Pinpoint the cell where the given text exists, returning its [x, y] midpoint coordinate. 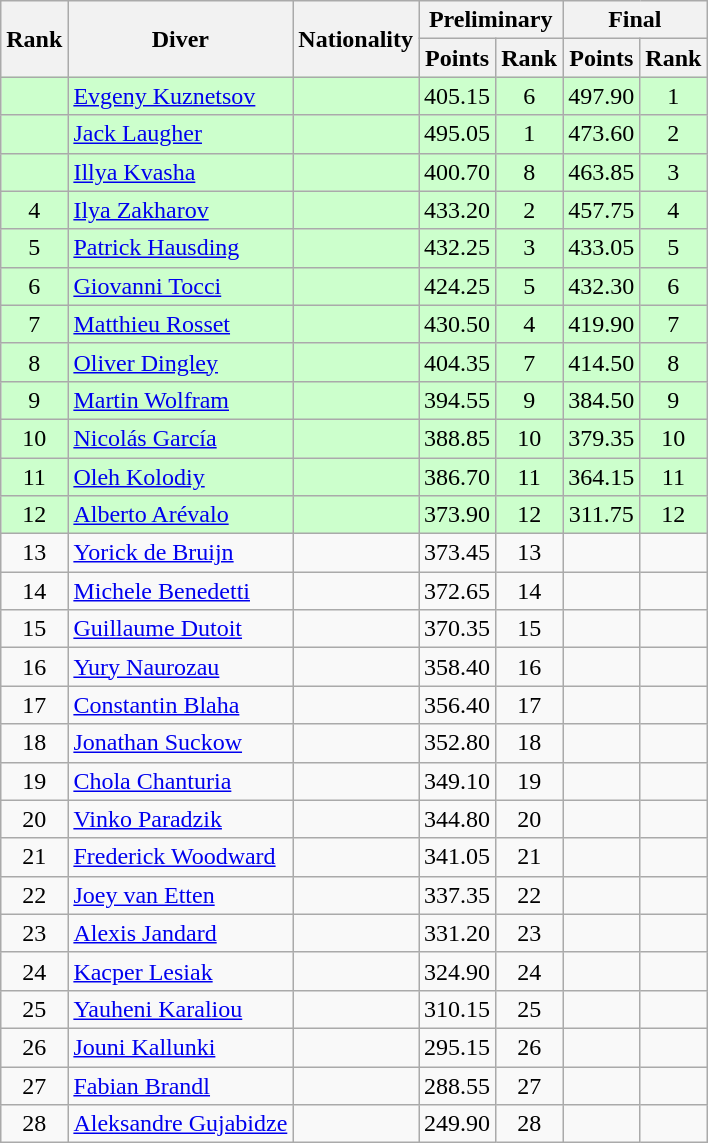
364.15 [602, 477]
495.05 [458, 134]
Evgeny Kuznetsov [180, 96]
288.55 [458, 1085]
Yauheni Karaliou [180, 1009]
Constantin Blaha [180, 705]
386.70 [458, 477]
Oleh Kolodiy [180, 477]
497.90 [602, 96]
Jonathan Suckow [180, 743]
372.65 [458, 591]
337.35 [458, 895]
249.90 [458, 1124]
457.75 [602, 210]
379.35 [602, 438]
295.15 [458, 1047]
473.60 [602, 134]
433.05 [602, 248]
388.85 [458, 438]
430.50 [458, 324]
344.80 [458, 819]
384.50 [602, 400]
Yury Naurozau [180, 667]
Alberto Arévalo [180, 515]
414.50 [602, 362]
394.55 [458, 400]
Patrick Hausding [180, 248]
370.35 [458, 629]
404.35 [458, 362]
Chola Chanturia [180, 781]
373.90 [458, 515]
Martin Wolfram [180, 400]
311.75 [602, 515]
Ilya Zakharov [180, 210]
424.25 [458, 286]
352.80 [458, 743]
Final [635, 20]
373.45 [458, 553]
400.70 [458, 172]
405.15 [458, 96]
Guillaume Dutoit [180, 629]
Jack Laugher [180, 134]
419.90 [602, 324]
Michele Benedetti [180, 591]
433.20 [458, 210]
356.40 [458, 705]
Fabian Brandl [180, 1085]
463.85 [602, 172]
324.90 [458, 971]
349.10 [458, 781]
Joey van Etten [180, 895]
Illya Kvasha [180, 172]
310.15 [458, 1009]
432.25 [458, 248]
Nationality [356, 39]
Oliver Dingley [180, 362]
Aleksandre Gujabidze [180, 1124]
Matthieu Rosset [180, 324]
Preliminary [491, 20]
Diver [180, 39]
331.20 [458, 933]
432.30 [602, 286]
Alexis Jandard [180, 933]
Vinko Paradzik [180, 819]
Kacper Lesiak [180, 971]
Frederick Woodward [180, 857]
Jouni Kallunki [180, 1047]
358.40 [458, 667]
Giovanni Tocci [180, 286]
Yorick de Bruijn [180, 553]
Nicolás García [180, 438]
341.05 [458, 857]
